Return [x, y] of the center of cell containing provided text 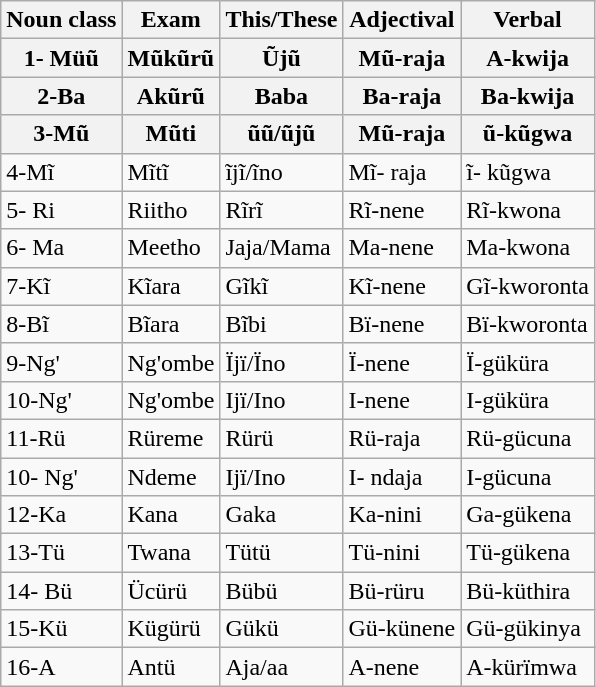
Tütü [282, 553]
Rĩ-nene [402, 210]
I-güküra [528, 400]
Bĩara [171, 324]
Gü-gükinya [528, 629]
6- Ma [62, 248]
Mĩ- raja [402, 172]
Gaka [282, 515]
Bï-kworonta [528, 324]
Kana [171, 515]
Ï-nene [402, 362]
10-Ng' [62, 400]
Ba-raja [402, 96]
12-Ka [62, 515]
Bĩbi [282, 324]
7-Kĩ [62, 286]
4-Mĩ [62, 172]
Ücürü [171, 591]
Tü-nini [402, 553]
Gükü [282, 629]
15-Kü [62, 629]
Gĩkĩ [282, 286]
Baba [282, 96]
Ma-kwona [528, 248]
Ba-kwija [528, 96]
Bü-küthira [528, 591]
10- Ng' [62, 477]
Twana [171, 553]
Adjectival [402, 20]
Kĩara [171, 286]
Antü [171, 667]
Jaja/Mama [282, 248]
Mũkũrũ [171, 58]
Ïjï/Ïno [282, 362]
A-kwija [528, 58]
Bü-rüru [402, 591]
Exam [171, 20]
Verbal [528, 20]
Ndeme [171, 477]
ũũ/ũjũ [282, 134]
Ũjũ [282, 58]
I-gücuna [528, 477]
Mũti [171, 134]
Gĩ-kworonta [528, 286]
Bübü [282, 591]
Mĩtĩ [171, 172]
Noun class [62, 20]
Rü-raja [402, 438]
I- ndaja [402, 477]
Rü-gücuna [528, 438]
11-Rü [62, 438]
3-Mũ [62, 134]
A-nene [402, 667]
8-Bĩ [62, 324]
Rüreme [171, 438]
Rĩ-kwona [528, 210]
ĩjĩ/ĩno [282, 172]
Kügürü [171, 629]
A-kürïmwa [528, 667]
1- Müũ [62, 58]
9-Ng' [62, 362]
16-A [62, 667]
14- Bü [62, 591]
Tü-gükena [528, 553]
13-Tü [62, 553]
Ka-nini [402, 515]
Ma-nene [402, 248]
5- Ri [62, 210]
This/These [282, 20]
ĩ- kũgwa [528, 172]
Ga-gükena [528, 515]
Rürü [282, 438]
Kĩ-nene [402, 286]
ũ-kũgwa [528, 134]
I-nene [402, 400]
2-Ba [62, 96]
Bï-nene [402, 324]
Ï-güküra [528, 362]
Akũrũ [171, 96]
Meetho [171, 248]
Gü-künene [402, 629]
Rĩrĩ [282, 210]
Aja/aa [282, 667]
Riitho [171, 210]
